Scan for the cell matching the given text and deliver its (X, Y) coordinate at center. 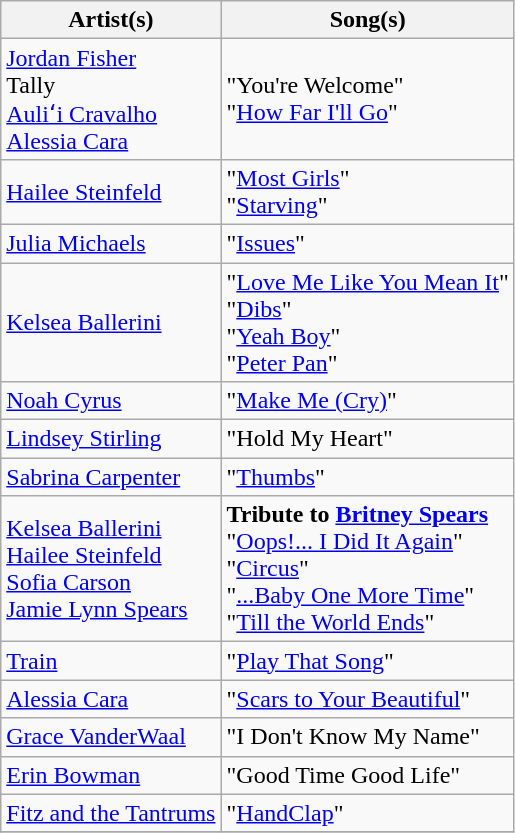
Fitz and the Tantrums (111, 813)
"HandClap" (368, 813)
"Good Time Good Life" (368, 775)
Julia Michaels (111, 243)
Sabrina Carpenter (111, 477)
Song(s) (368, 20)
"Thumbs" (368, 477)
"Make Me (Cry)" (368, 401)
Jordan FisherTallyAuliʻi CravalhoAlessia Cara (111, 100)
"You're Welcome""How Far I'll Go" (368, 100)
Grace VanderWaal (111, 737)
Tribute to Britney Spears"Oops!... I Did It Again""Circus" "...Baby One More Time""Till the World Ends" (368, 569)
"Play That Song" (368, 661)
Noah Cyrus (111, 401)
Alessia Cara (111, 699)
Train (111, 661)
Kelsea BalleriniHailee SteinfeldSofia CarsonJamie Lynn Spears (111, 569)
Erin Bowman (111, 775)
Kelsea Ballerini (111, 322)
Artist(s) (111, 20)
"I Don't Know My Name" (368, 737)
"Scars to Your Beautiful" (368, 699)
Hailee Steinfeld (111, 192)
"Most Girls""Starving" (368, 192)
Lindsey Stirling (111, 439)
"Issues" (368, 243)
"Hold My Heart" (368, 439)
"Love Me Like You Mean It""Dibs""Yeah Boy""Peter Pan" (368, 322)
